Pinpoint the cell where the given text exists, returning its [x, y] midpoint coordinate. 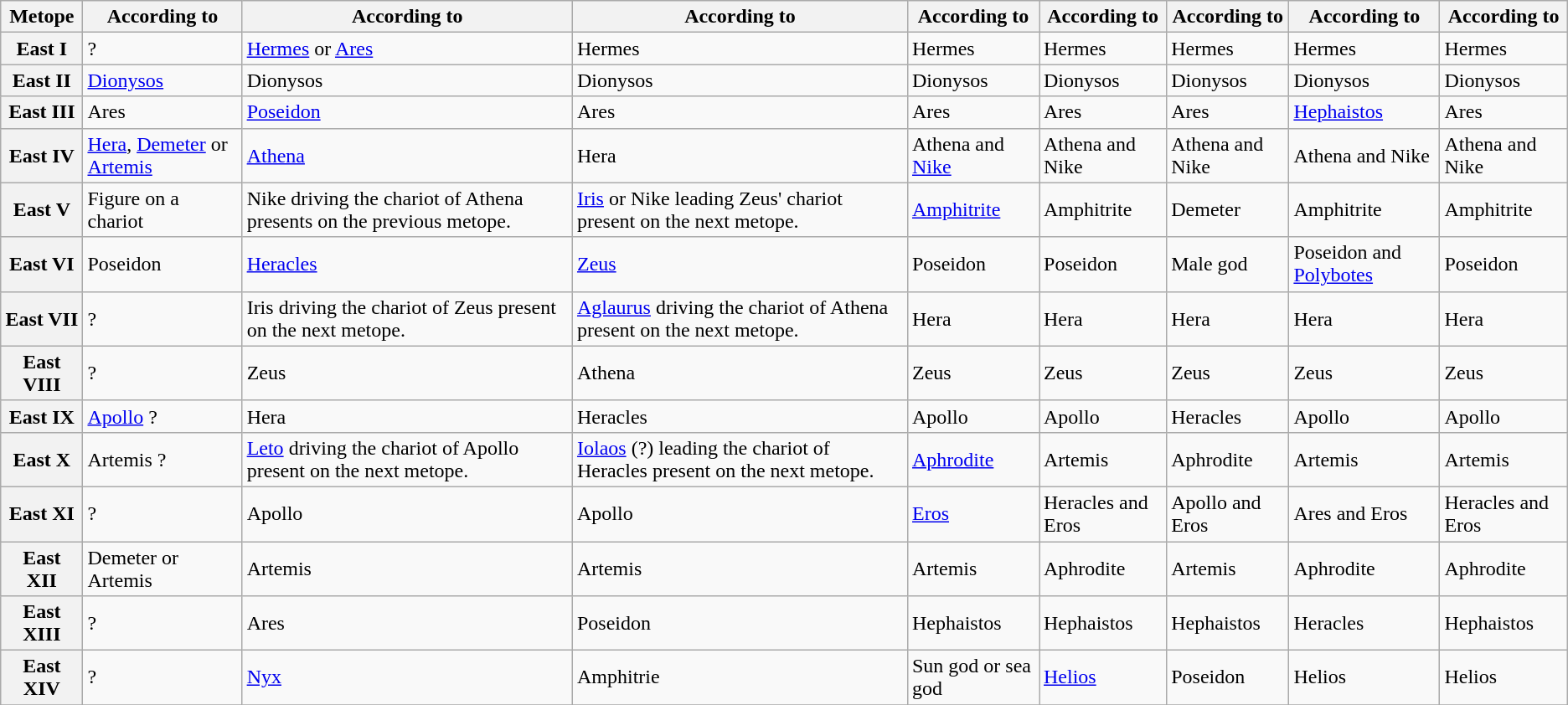
Iris or Nike leading Zeus' chariot present on the next metope. [740, 209]
Eros [973, 514]
Hera, Demeter or Artemis [162, 156]
Demeter or Artemis [162, 568]
Nike driving the chariot of Athena presents on the previous metope. [407, 209]
East V [42, 209]
East XII [42, 568]
East XI [42, 514]
East VIII [42, 373]
Metope [42, 17]
Hermes or Ares [407, 49]
East II [42, 80]
East I [42, 49]
East X [42, 459]
Aglaurus driving the chariot of Athena present on the next metope. [740, 318]
Iris driving the chariot of Zeus present on the next metope. [407, 318]
Iolaos (?) leading the chariot of Heracles present on the next metope. [740, 459]
Nyx [407, 678]
Leto driving the chariot of Apollo present on the next metope. [407, 459]
Apollo ? [162, 416]
Amphitrie [740, 678]
East XIV [42, 678]
East III [42, 112]
East VII [42, 318]
Figure on a chariot [162, 209]
Ares and Eros [1364, 514]
Artemis ? [162, 459]
East IV [42, 156]
East IX [42, 416]
Poseidon and Polybotes [1364, 265]
Demeter [1228, 209]
Apollo and Eros [1228, 514]
Sun god or sea god [973, 678]
East XIII [42, 623]
East VI [42, 265]
Male god [1228, 265]
